Return the [X, Y] coordinate for the center point of the cell that contains the specified text.  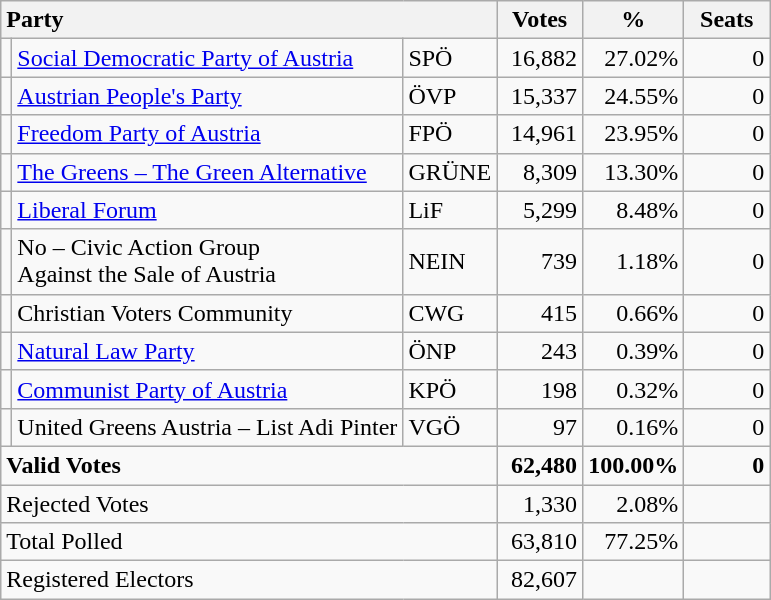
GRÜNE [450, 172]
198 [540, 389]
Social Democratic Party of Austria [208, 58]
Votes [540, 20]
Registered Electors [249, 580]
SPÖ [450, 58]
% [634, 20]
LiF [450, 210]
ÖNP [450, 351]
2.08% [634, 503]
8,309 [540, 172]
Natural Law Party [208, 351]
13.30% [634, 172]
NEIN [450, 262]
23.95% [634, 134]
CWG [450, 313]
0.16% [634, 427]
14,961 [540, 134]
97 [540, 427]
FPÖ [450, 134]
100.00% [634, 465]
24.55% [634, 96]
0.32% [634, 389]
Rejected Votes [249, 503]
Party [249, 20]
The Greens – The Green Alternative [208, 172]
VGÖ [450, 427]
Christian Voters Community [208, 313]
8.48% [634, 210]
Valid Votes [249, 465]
5,299 [540, 210]
Seats [727, 20]
Liberal Forum [208, 210]
KPÖ [450, 389]
ÖVP [450, 96]
Austrian People's Party [208, 96]
62,480 [540, 465]
77.25% [634, 542]
1.18% [634, 262]
15,337 [540, 96]
27.02% [634, 58]
0.39% [634, 351]
82,607 [540, 580]
Freedom Party of Austria [208, 134]
415 [540, 313]
United Greens Austria – List Adi Pinter [208, 427]
63,810 [540, 542]
243 [540, 351]
739 [540, 262]
1,330 [540, 503]
Total Polled [249, 542]
Communist Party of Austria [208, 389]
16,882 [540, 58]
No – Civic Action GroupAgainst the Sale of Austria [208, 262]
0.66% [634, 313]
